Return the [x, y] coordinate for the center point of the cell that contains the specified text.  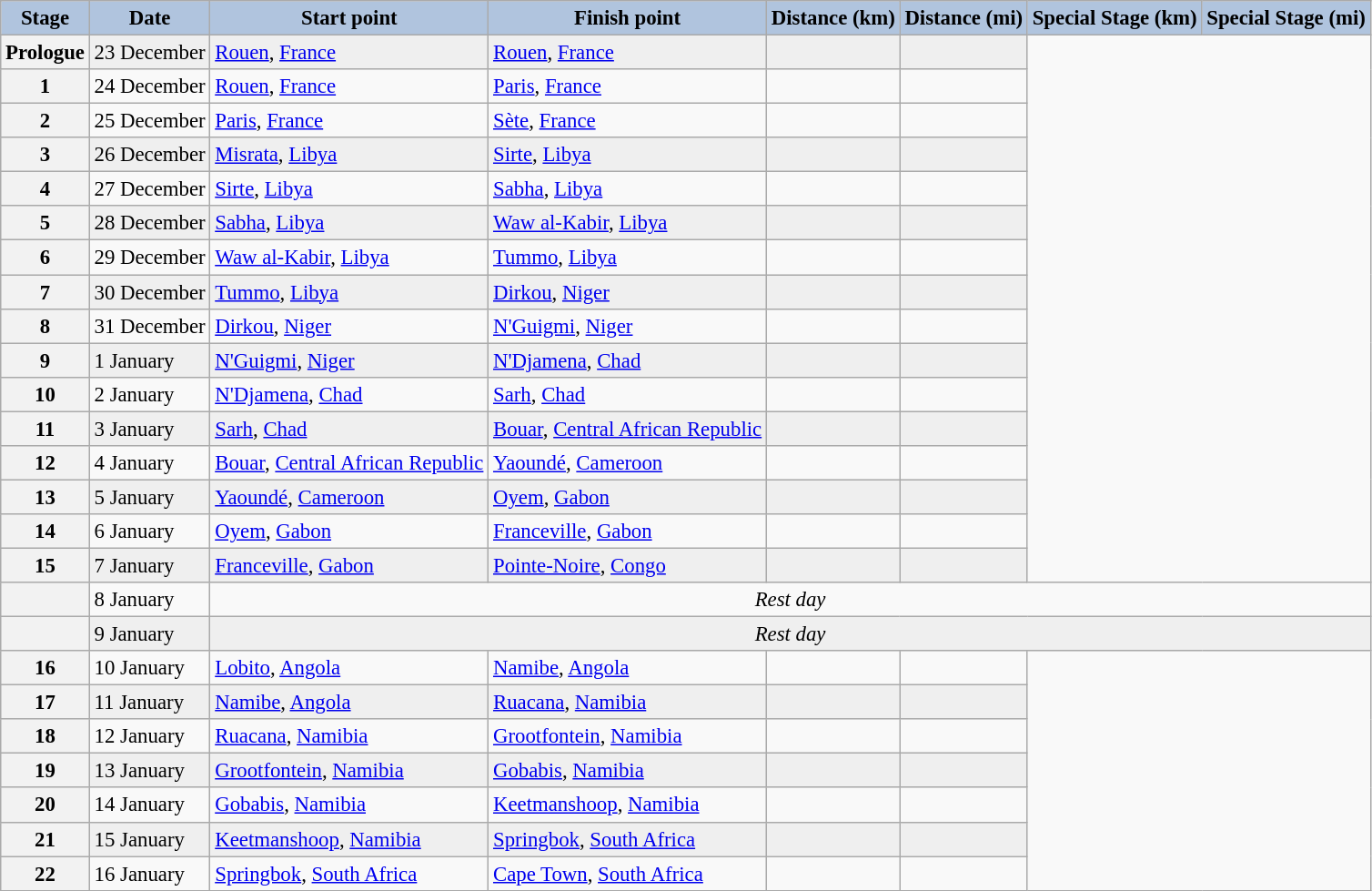
Cape Town, South Africa [628, 874]
6 [45, 258]
9 [45, 360]
Distance (mi) [963, 18]
14 [45, 532]
18 [45, 736]
3 [45, 155]
4 January [149, 463]
7 [45, 292]
24 December [149, 86]
15 January [149, 839]
23 December [149, 53]
Date [149, 18]
21 [45, 839]
31 December [149, 326]
11 [45, 429]
22 [45, 874]
10 January [149, 668]
1 January [149, 360]
Stage [45, 18]
25 December [149, 121]
Special Stage (km) [1115, 18]
10 [45, 394]
Start point [349, 18]
5 January [149, 497]
14 January [149, 805]
3 January [149, 429]
19 [45, 771]
15 [45, 565]
Finish point [628, 18]
9 January [149, 634]
8 [45, 326]
6 January [149, 532]
8 January [149, 600]
11 January [149, 703]
20 [45, 805]
12 January [149, 736]
28 December [149, 223]
Special Stage (mi) [1286, 18]
4 [45, 189]
2 [45, 121]
30 December [149, 292]
29 December [149, 258]
13 [45, 497]
1 [45, 86]
Misrata, Libya [349, 155]
12 [45, 463]
16 January [149, 874]
5 [45, 223]
26 December [149, 155]
Sète, France [628, 121]
7 January [149, 565]
Lobito, Angola [349, 668]
Prologue [45, 53]
2 January [149, 394]
17 [45, 703]
27 December [149, 189]
13 January [149, 771]
Distance (km) [833, 18]
16 [45, 668]
Pointe-Noire, Congo [628, 565]
